Pinpoint the cell where the given text exists, returning its (x, y) midpoint coordinate. 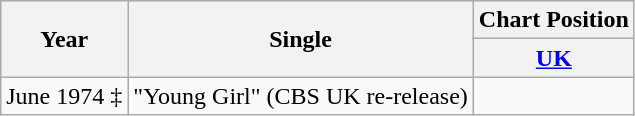
UK (554, 58)
June 1974 ‡ (64, 96)
Year (64, 39)
Chart Position (554, 20)
"Young Girl" (CBS UK re-release) (301, 96)
Single (301, 39)
